Detect which cell encompasses the target text, then output its (X, Y) center coordinate. 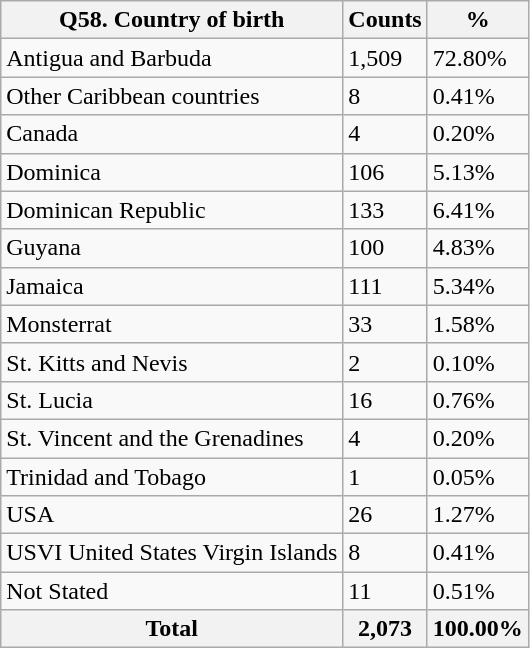
Canada (172, 134)
St. Vincent and the Grenadines (172, 438)
133 (385, 210)
St. Kitts and Nevis (172, 362)
Trinidad and Tobago (172, 477)
5.34% (478, 286)
Not Stated (172, 591)
1.27% (478, 515)
0.05% (478, 477)
St. Lucia (172, 400)
Guyana (172, 248)
Dominican Republic (172, 210)
5.13% (478, 172)
Antigua and Barbuda (172, 58)
2,073 (385, 629)
11 (385, 591)
Jamaica (172, 286)
2 (385, 362)
Dominica (172, 172)
106 (385, 172)
Counts (385, 20)
USA (172, 515)
16 (385, 400)
Q58. Country of birth (172, 20)
1,509 (385, 58)
1 (385, 477)
0.10% (478, 362)
26 (385, 515)
USVI United States Virgin Islands (172, 553)
100.00% (478, 629)
Total (172, 629)
Monsterrat (172, 324)
72.80% (478, 58)
33 (385, 324)
111 (385, 286)
6.41% (478, 210)
0.51% (478, 591)
0.76% (478, 400)
4.83% (478, 248)
Other Caribbean countries (172, 96)
1.58% (478, 324)
100 (385, 248)
% (478, 20)
